Capture the cell that displays the provided text and extract its [X, Y] central coordinate. 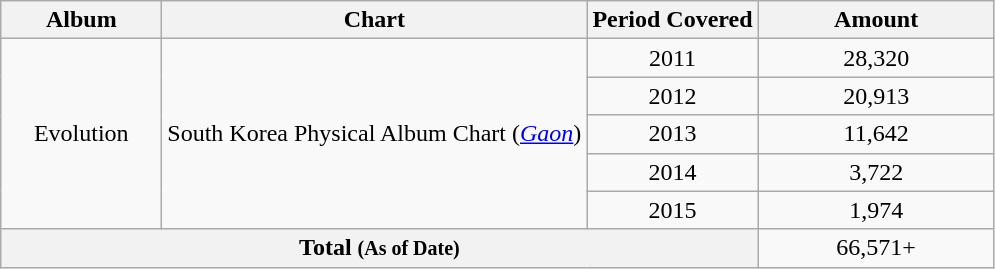
28,320 [876, 58]
2015 [672, 210]
1,974 [876, 210]
20,913 [876, 96]
South Korea Physical Album Chart (Gaon) [374, 134]
11,642 [876, 134]
2012 [672, 96]
Period Covered [672, 20]
2011 [672, 58]
Total (As of Date) [380, 248]
2014 [672, 172]
3,722 [876, 172]
Evolution [82, 134]
Amount [876, 20]
66,571+ [876, 248]
Chart [374, 20]
Album [82, 20]
2013 [672, 134]
